From the cell containing the given text, extract its center point as (x, y) coordinate. 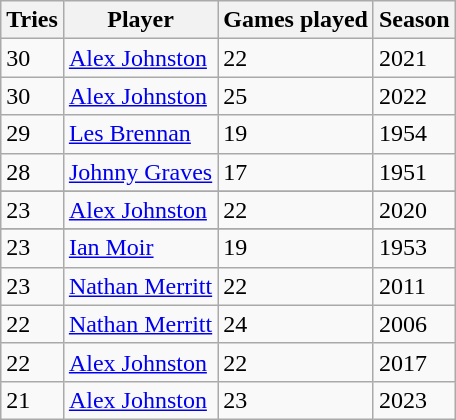
29 (32, 134)
1951 (414, 172)
2011 (414, 286)
24 (296, 324)
1954 (414, 134)
2006 (414, 324)
28 (32, 172)
2021 (414, 58)
Tries (32, 20)
2023 (414, 400)
21 (32, 400)
Season (414, 20)
Player (140, 20)
25 (296, 96)
17 (296, 172)
2020 (414, 210)
2022 (414, 96)
Johnny Graves (140, 172)
2017 (414, 362)
Games played (296, 20)
1953 (414, 248)
Ian Moir (140, 248)
Les Brennan (140, 134)
